Extract the (X, Y) coordinate from the center of the cell holding the provided text.  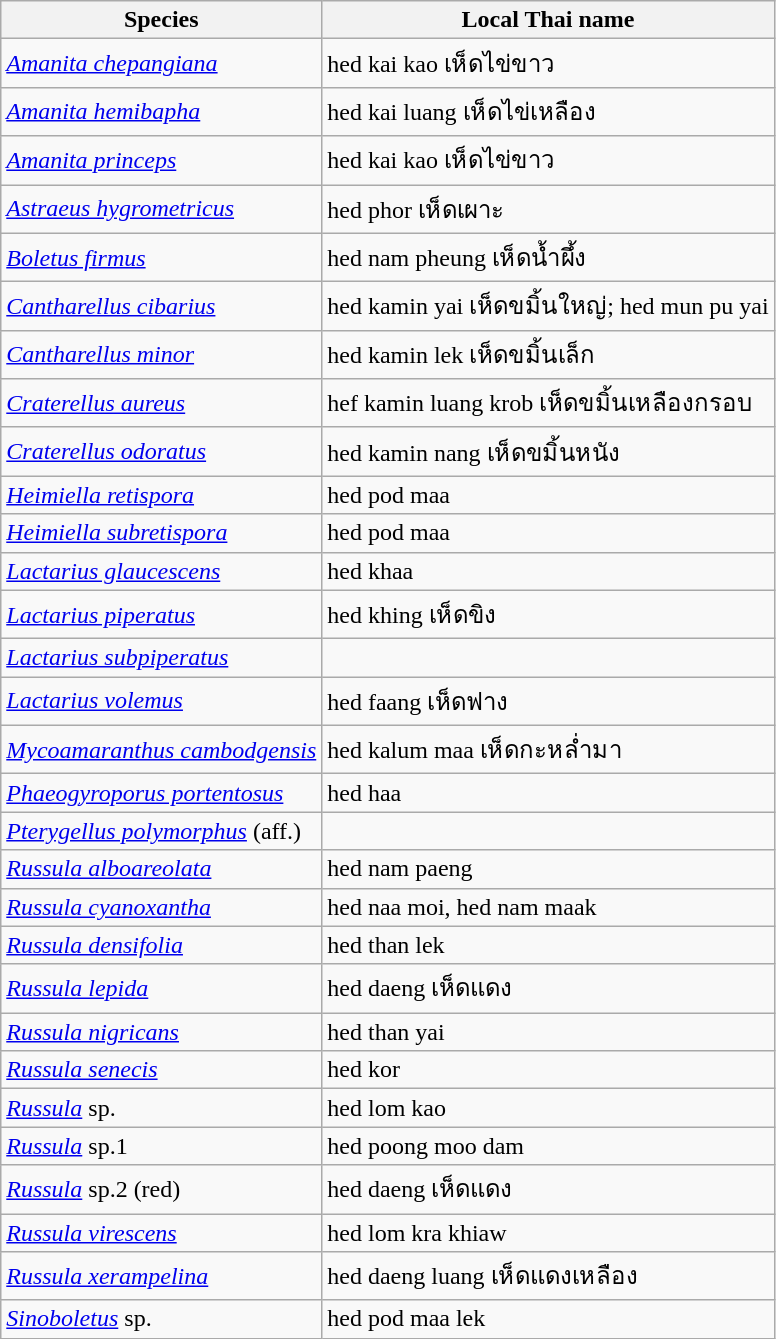
Boletus firmus (162, 258)
Lactarius subpiperatus (162, 658)
Cantharellus minor (162, 354)
hed poong moo dam (548, 1146)
Lactarius glaucescens (162, 571)
hed kamin yai เห็ดขมิ้นใหญ่; hed mun pu yai (548, 306)
Russula sp.2 (red) (162, 1190)
Cantharellus cibarius (162, 306)
Heimiella subretispora (162, 533)
Russula lepida (162, 988)
Craterellus aureus (162, 404)
hed pod maa lek (548, 1319)
hed khaa (548, 571)
Russula densifolia (162, 945)
hed kamin lek เห็ดขมิ้นเล็ก (548, 354)
hed lom kao (548, 1108)
Species (162, 20)
hed kamin nang เห็ดขมิ้นหนัง (548, 452)
Heimiella retispora (162, 495)
hed khing เห็ดขิง (548, 614)
hed lom kra khiaw (548, 1233)
hed daeng luang เห็ดแดงเหลือง (548, 1276)
hed nam pheung เห็ดน้ำผึ้ง (548, 258)
Sinoboletus sp. (162, 1319)
Russula nigricans (162, 1032)
Amanita princeps (162, 160)
hed than lek (548, 945)
Lactarius piperatus (162, 614)
Amanita hemibapha (162, 112)
Russula senecis (162, 1070)
Lactarius volemus (162, 702)
hed naa moi, hed nam maak (548, 907)
hed phor เห็ดเผาะ (548, 208)
hef kamin luang krob เห็ดขมิ้นเหลืองกรอบ (548, 404)
Russula alboareolata (162, 869)
Astraeus hygrometricus (162, 208)
Craterellus odoratus (162, 452)
hed kai luang เห็ดไข่เหลือง (548, 112)
hed than yai (548, 1032)
hed kor (548, 1070)
Russula sp. (162, 1108)
Phaeogyroporus portentosus (162, 793)
hed nam paeng (548, 869)
Amanita chepangiana (162, 64)
Russula virescens (162, 1233)
Pterygellus polymorphus (aff.) (162, 831)
Mycoamaranthus cambodgensis (162, 750)
Local Thai name (548, 20)
hed faang เห็ดฟาง (548, 702)
hed kalum maa เห็ดกะหล่ำมา (548, 750)
Russula sp.1 (162, 1146)
hed haa (548, 793)
Russula cyanoxantha (162, 907)
Russula xerampelina (162, 1276)
